From the cell containing the given text, extract its center point as (x, y) coordinate. 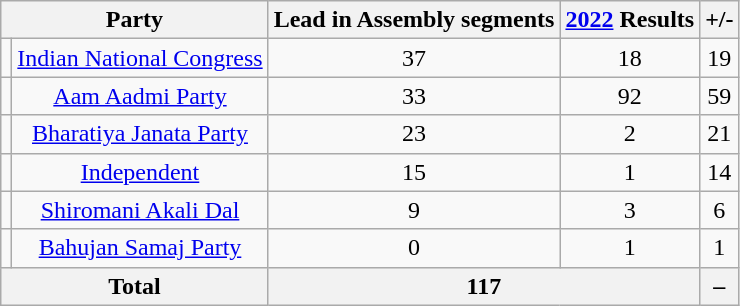
9 (414, 210)
14 (720, 172)
3 (630, 210)
59 (720, 96)
Total (134, 286)
Shiromani Akali Dal (140, 210)
Lead in Assembly segments (414, 20)
117 (484, 286)
19 (720, 58)
+/- (720, 20)
37 (414, 58)
Aam Aadmi Party (140, 96)
Bharatiya Janata Party (140, 134)
– (720, 286)
21 (720, 134)
Independent (140, 172)
2 (630, 134)
18 (630, 58)
Party (134, 20)
6 (720, 210)
33 (414, 96)
Bahujan Samaj Party (140, 248)
2022 Results (630, 20)
92 (630, 96)
23 (414, 134)
15 (414, 172)
0 (414, 248)
Indian National Congress (140, 58)
